Output the [X, Y] coordinate of the center of the cell containing the given text.  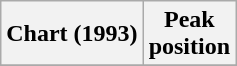
Peakposition [189, 34]
Chart (1993) [72, 34]
